Provide the (x, y) coordinate of the cell's center where the given text is located.  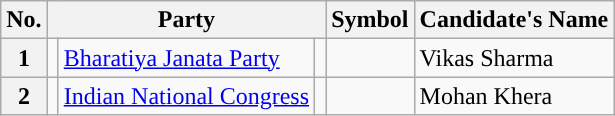
Vikas Sharma (514, 58)
Bharatiya Janata Party (186, 58)
Symbol (370, 20)
Mohan Khera (514, 96)
Indian National Congress (186, 96)
No. (24, 20)
Party (186, 20)
1 (24, 58)
2 (24, 96)
Candidate's Name (514, 20)
